Provide the (x, y) coordinate of the cell's center where the given text is located.  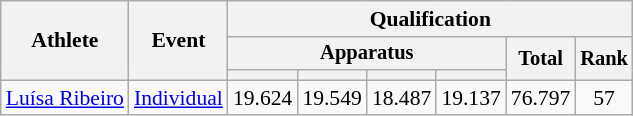
Apparatus (367, 54)
76.797 (540, 98)
19.624 (262, 98)
Qualification (430, 19)
18.487 (402, 98)
Event (178, 40)
Individual (178, 98)
Athlete (65, 40)
19.137 (470, 98)
Total (540, 58)
57 (604, 98)
Rank (604, 58)
19.549 (332, 98)
Luísa Ribeiro (65, 98)
